For the text-containing cell, return its midpoint in (X, Y) coordinate format. 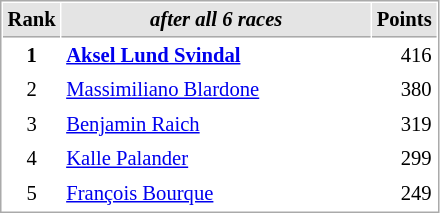
Points (404, 20)
1 (32, 56)
Benjamin Raich (216, 124)
5 (32, 194)
299 (404, 158)
after all 6 races (216, 20)
2 (32, 90)
3 (32, 124)
François Bourque (216, 194)
Rank (32, 20)
4 (32, 158)
416 (404, 56)
Aksel Lund Svindal (216, 56)
319 (404, 124)
Massimiliano Blardone (216, 90)
249 (404, 194)
380 (404, 90)
Kalle Palander (216, 158)
